Locate the cell with the specified text and output its [x, y] center coordinate. 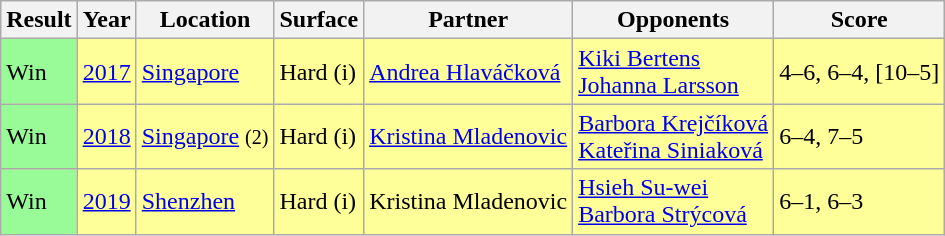
Surface [319, 20]
2019 [106, 202]
Location [205, 20]
Shenzhen [205, 202]
6–1, 6–3 [860, 202]
Andrea Hlaváčková [468, 72]
Score [860, 20]
2018 [106, 136]
Singapore (2) [205, 136]
Hsieh Su-wei Barbora Strýcová [674, 202]
Barbora Krejčíková Kateřina Siniaková [674, 136]
Opponents [674, 20]
4–6, 6–4, [10–5] [860, 72]
Singapore [205, 72]
Result [39, 20]
Year [106, 20]
6–4, 7–5 [860, 136]
2017 [106, 72]
Kiki Bertens Johanna Larsson [674, 72]
Partner [468, 20]
